Detect which cell encompasses the target text, then output its [x, y] center coordinate. 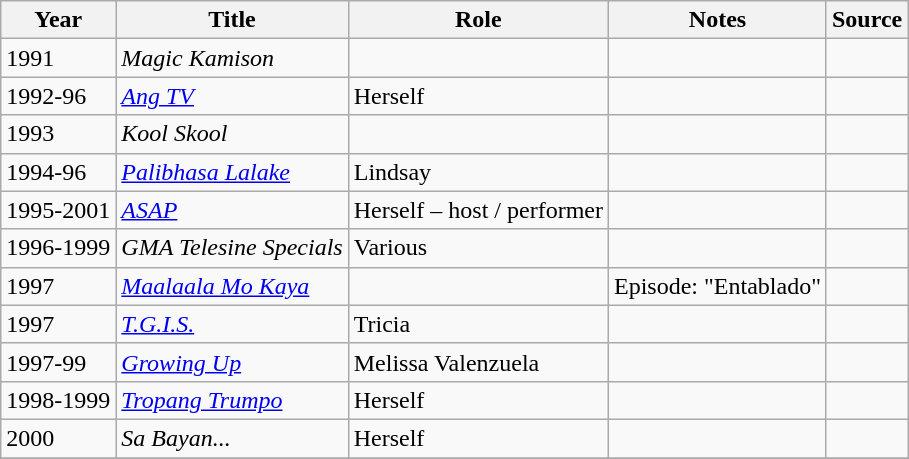
1997-99 [58, 362]
ASAP [232, 210]
Herself – host / performer [478, 210]
1996-1999 [58, 248]
Palibhasa Lalake [232, 172]
Sa Bayan... [232, 438]
Maalaala Mo Kaya [232, 286]
Notes [718, 20]
Role [478, 20]
Tricia [478, 324]
T.G.I.S. [232, 324]
Year [58, 20]
1998-1999 [58, 400]
Ang TV [232, 96]
1994-96 [58, 172]
Tropang Trumpo [232, 400]
2000 [58, 438]
Various [478, 248]
1991 [58, 58]
1992-96 [58, 96]
GMA Telesine Specials [232, 248]
Title [232, 20]
Episode: "Entablado" [718, 286]
Growing Up [232, 362]
1993 [58, 134]
1995-2001 [58, 210]
Melissa Valenzuela [478, 362]
Kool Skool [232, 134]
Lindsay [478, 172]
Magic Kamison [232, 58]
Source [866, 20]
